Find where the given text appears and provide that cell's center as [X, Y] coordinate. 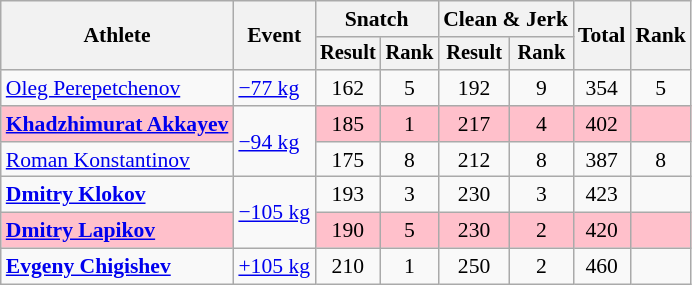
190 [348, 231]
9 [542, 88]
250 [474, 267]
162 [348, 88]
460 [602, 267]
Khadzhimurat Akkayev [118, 124]
192 [474, 88]
354 [602, 88]
212 [474, 160]
217 [474, 124]
Oleg Perepetchenov [118, 88]
193 [348, 195]
402 [602, 124]
175 [348, 160]
185 [348, 124]
Dmitry Klokov [118, 195]
Dmitry Lapikov [118, 231]
+105 kg [274, 267]
−77 kg [274, 88]
420 [602, 231]
Roman Konstantinov [118, 160]
−105 kg [274, 212]
4 [542, 124]
Athlete [118, 36]
−94 kg [274, 142]
387 [602, 160]
423 [602, 195]
Event [274, 36]
Snatch [376, 19]
Clean & Jerk [506, 19]
Total [602, 36]
210 [348, 267]
Evgeny Chigishev [118, 267]
